For the text-containing cell, return its midpoint in (x, y) coordinate format. 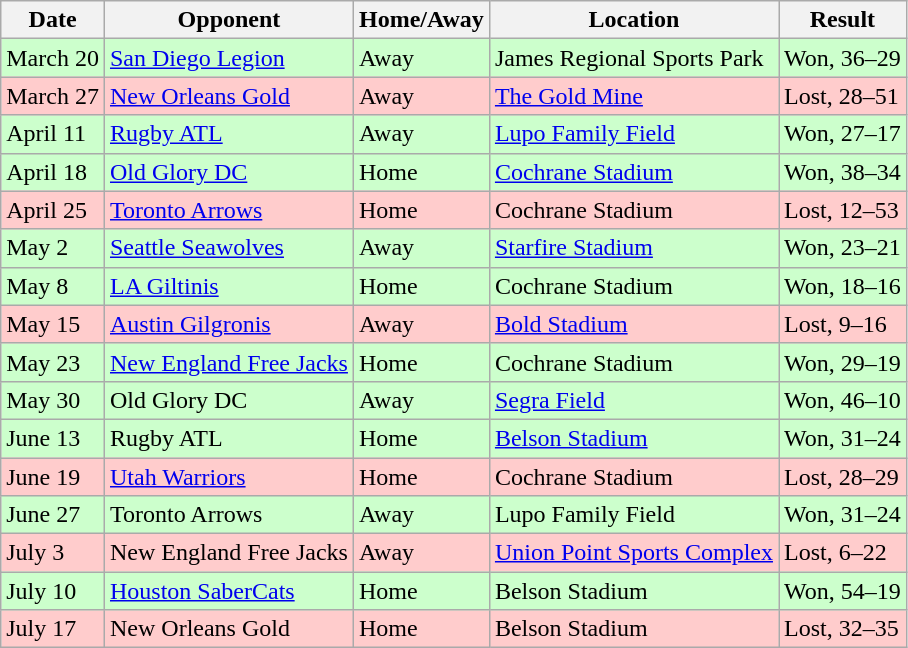
Won, 46–10 (842, 400)
Lost, 9–16 (842, 324)
Won, 38–34 (842, 172)
May 8 (53, 286)
Bold Stadium (634, 324)
April 25 (53, 210)
June 19 (53, 477)
May 15 (53, 324)
July 17 (53, 629)
Result (842, 20)
Lost, 6–22 (842, 553)
Won, 54–19 (842, 591)
Austin Gilgronis (228, 324)
Opponent (228, 20)
LA Giltinis (228, 286)
Won, 36–29 (842, 58)
The Gold Mine (634, 96)
Lost, 28–29 (842, 477)
Starfire Stadium (634, 248)
March 27 (53, 96)
April 11 (53, 134)
May 2 (53, 248)
San Diego Legion (228, 58)
Location (634, 20)
May 23 (53, 362)
Won, 18–16 (842, 286)
Won, 23–21 (842, 248)
Utah Warriors (228, 477)
Houston SaberCats (228, 591)
July 10 (53, 591)
Segra Field (634, 400)
Won, 27–17 (842, 134)
Lost, 12–53 (842, 210)
Seattle Seawolves (228, 248)
Lost, 32–35 (842, 629)
July 3 (53, 553)
Home/Away (421, 20)
Union Point Sports Complex (634, 553)
James Regional Sports Park (634, 58)
March 20 (53, 58)
Won, 29–19 (842, 362)
April 18 (53, 172)
Date (53, 20)
Lost, 28–51 (842, 96)
June 27 (53, 515)
June 13 (53, 438)
May 30 (53, 400)
